Capture the cell that displays the provided text and extract its (X, Y) central coordinate. 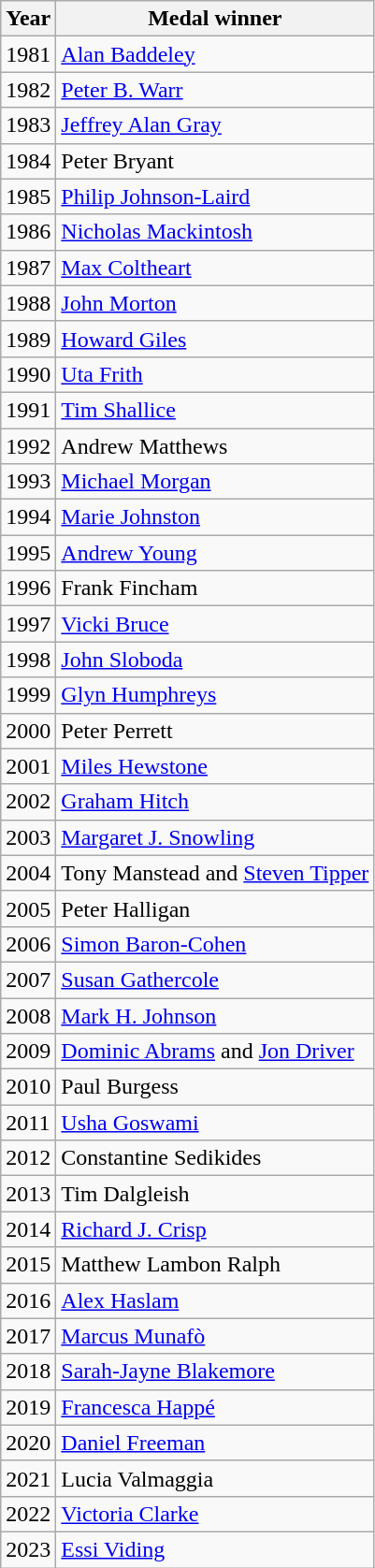
2005 (28, 908)
Mark H. Johnson (215, 1015)
Vicki Bruce (215, 624)
Matthew Lambon Ralph (215, 1265)
2000 (28, 731)
Peter Halligan (215, 908)
Frank Fincham (215, 588)
1996 (28, 588)
2003 (28, 837)
2002 (28, 802)
1998 (28, 660)
Alan Baddeley (215, 54)
2021 (28, 1478)
1986 (28, 232)
Jeffrey Alan Gray (215, 125)
Marie Johnston (215, 517)
Miles Hewstone (215, 766)
2008 (28, 1015)
2020 (28, 1443)
Tim Shallice (215, 410)
Sarah-Jayne Blakemore (215, 1372)
Daniel Freeman (215, 1443)
2023 (28, 1549)
Andrew Matthews (215, 446)
Year (28, 19)
Tim Dalgleish (215, 1194)
Victoria Clarke (215, 1514)
Francesca Happé (215, 1407)
Alex Haslam (215, 1300)
2004 (28, 873)
1981 (28, 54)
Tony Manstead and Steven Tipper (215, 873)
2006 (28, 944)
2001 (28, 766)
Howard Giles (215, 339)
Paul Burgess (215, 1087)
2018 (28, 1372)
2011 (28, 1123)
Peter Perrett (215, 731)
Peter B. Warr (215, 90)
1988 (28, 303)
Marcus Munafò (215, 1336)
Essi Viding (215, 1549)
1993 (28, 482)
2016 (28, 1300)
Susan Gathercole (215, 980)
1997 (28, 624)
Usha Goswami (215, 1123)
Simon Baron-Cohen (215, 944)
Dominic Abrams and Jon Driver (215, 1052)
Medal winner (215, 19)
Max Coltheart (215, 268)
Graham Hitch (215, 802)
Michael Morgan (215, 482)
Richard J. Crisp (215, 1229)
1987 (28, 268)
2022 (28, 1514)
Andrew Young (215, 553)
2017 (28, 1336)
1985 (28, 196)
Philip Johnson-Laird (215, 196)
1999 (28, 695)
Margaret J. Snowling (215, 837)
Glyn Humphreys (215, 695)
1991 (28, 410)
2013 (28, 1194)
1982 (28, 90)
1983 (28, 125)
2012 (28, 1158)
Lucia Valmaggia (215, 1478)
John Morton (215, 303)
2014 (28, 1229)
2019 (28, 1407)
1995 (28, 553)
Nicholas Mackintosh (215, 232)
John Sloboda (215, 660)
1992 (28, 446)
1984 (28, 161)
2010 (28, 1087)
Peter Bryant (215, 161)
Constantine Sedikides (215, 1158)
2007 (28, 980)
2015 (28, 1265)
Uta Frith (215, 374)
1994 (28, 517)
1989 (28, 339)
2009 (28, 1052)
1990 (28, 374)
